Determine the [x, y] coordinate at the center of the cell enclosing the given text.  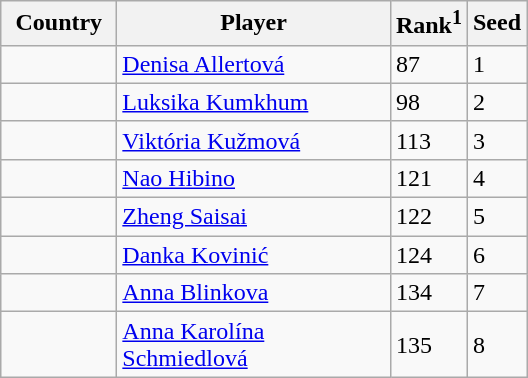
6 [496, 255]
98 [428, 102]
1 [496, 64]
Viktória Kužmová [254, 140]
124 [428, 255]
Nao Hibino [254, 178]
122 [428, 217]
87 [428, 64]
Denisa Allertová [254, 64]
3 [496, 140]
Seed [496, 24]
Danka Kovinić [254, 255]
4 [496, 178]
Luksika Kumkhum [254, 102]
Zheng Saisai [254, 217]
121 [428, 178]
7 [496, 293]
2 [496, 102]
135 [428, 344]
Anna Karolína Schmiedlová [254, 344]
Anna Blinkova [254, 293]
5 [496, 217]
8 [496, 344]
Country [59, 24]
Player [254, 24]
113 [428, 140]
134 [428, 293]
Rank1 [428, 24]
